Output the [X, Y] coordinate of the center of the cell containing the given text.  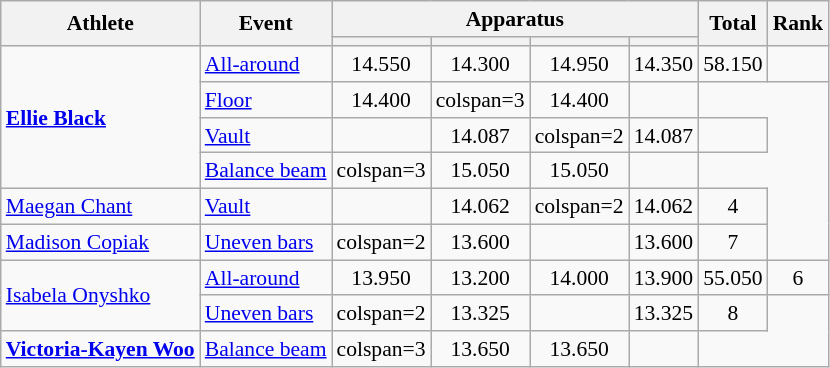
55.050 [732, 278]
Floor [266, 100]
14.300 [480, 64]
Total [732, 24]
Rank [798, 24]
Maegan Chant [100, 207]
14.550 [382, 64]
14.000 [580, 278]
4 [732, 207]
Madison Copiak [100, 243]
Athlete [100, 24]
7 [732, 243]
13.950 [382, 278]
Ellie Black [100, 117]
14.950 [580, 64]
Isabela Onyshko [100, 296]
14.350 [664, 64]
6 [798, 278]
13.900 [664, 278]
Apparatus [516, 19]
Event [266, 24]
58.150 [732, 64]
13.200 [480, 278]
Victoria-Kayen Woo [100, 349]
8 [732, 314]
